Find where the given text appears and provide that cell's center as (x, y) coordinate. 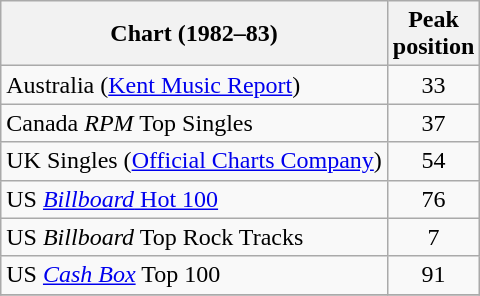
76 (433, 199)
54 (433, 161)
33 (433, 85)
37 (433, 123)
US Billboard Top Rock Tracks (194, 237)
US Cash Box Top 100 (194, 275)
Australia (Kent Music Report) (194, 85)
Peakposition (433, 34)
Canada RPM Top Singles (194, 123)
UK Singles (Official Charts Company) (194, 161)
Chart (1982–83) (194, 34)
91 (433, 275)
7 (433, 237)
US Billboard Hot 100 (194, 199)
